Output the (x, y) coordinate of the center of the cell containing the given text.  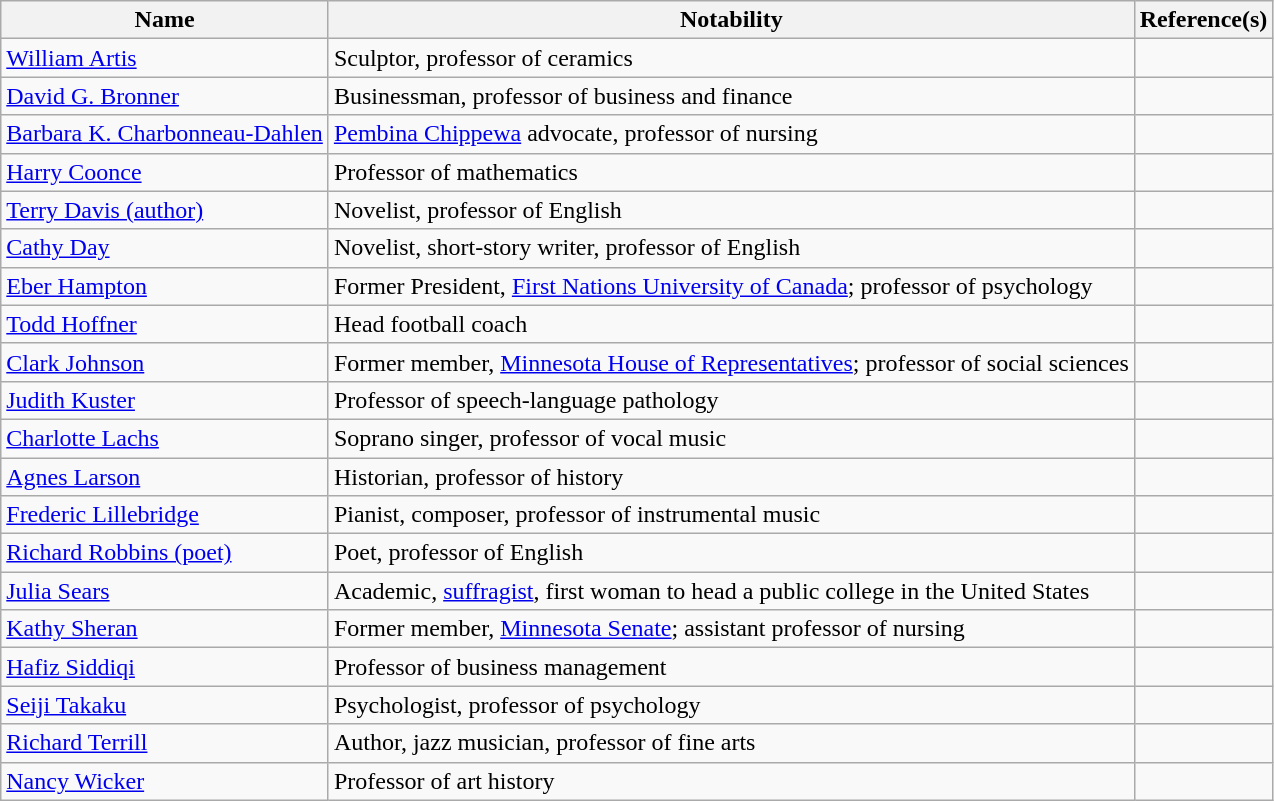
Julia Sears (165, 591)
Novelist, short-story writer, professor of English (731, 248)
Cathy Day (165, 248)
Kathy Sheran (165, 629)
Frederic Lillebridge (165, 515)
Professor of mathematics (731, 172)
Nancy Wicker (165, 781)
Seiji Takaku (165, 705)
Soprano singer, professor of vocal music (731, 438)
Psychologist, professor of psychology (731, 705)
Businessman, professor of business and finance (731, 96)
Harry Coonce (165, 172)
Academic, suffragist, first woman to head a public college in the United States (731, 591)
Richard Robbins (poet) (165, 553)
Name (165, 20)
Clark Johnson (165, 362)
Pembina Chippewa advocate, professor of nursing (731, 134)
Barbara K. Charbonneau-Dahlen (165, 134)
Head football coach (731, 324)
Professor of business management (731, 667)
Judith Kuster (165, 400)
Professor of art history (731, 781)
Professor of speech-language pathology (731, 400)
Former member, Minnesota House of Representatives; professor of social sciences (731, 362)
Novelist, professor of English (731, 210)
Terry Davis (author) (165, 210)
Richard Terrill (165, 743)
Former member, Minnesota Senate; assistant professor of nursing (731, 629)
Todd Hoffner (165, 324)
Reference(s) (1204, 20)
Historian, professor of history (731, 477)
Poet, professor of English (731, 553)
David G. Bronner (165, 96)
Former President, First Nations University of Canada; professor of psychology (731, 286)
Notability (731, 20)
Hafiz Siddiqi (165, 667)
Eber Hampton (165, 286)
William Artis (165, 58)
Agnes Larson (165, 477)
Author, jazz musician, professor of fine arts (731, 743)
Charlotte Lachs (165, 438)
Sculptor, professor of ceramics (731, 58)
Pianist, composer, professor of instrumental music (731, 515)
